Find where the given text appears and provide that cell's center as (x, y) coordinate. 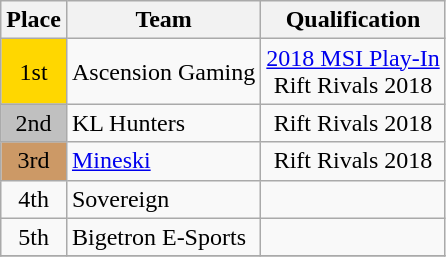
5th (34, 237)
2018 MSI Play-In Rift Rivals 2018 (353, 72)
Place (34, 20)
2nd (34, 123)
3rd (34, 161)
Team (163, 20)
Bigetron E-Sports (163, 237)
4th (34, 199)
Mineski (163, 161)
1st (34, 72)
KL Hunters (163, 123)
Qualification (353, 20)
Ascension Gaming (163, 72)
Sovereign (163, 199)
